Extract the (X, Y) coordinate from the center of the cell holding the provided text.  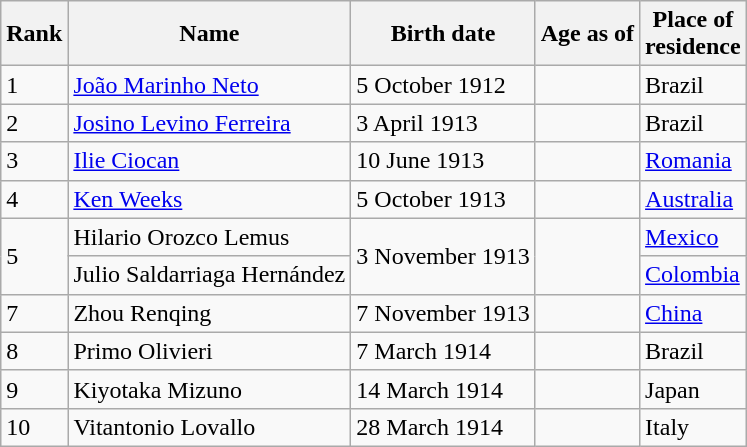
5 (34, 256)
Japan (694, 389)
Julio Saldarriaga Hernández (210, 275)
Birth date (443, 34)
Romania (694, 161)
10 (34, 427)
Italy (694, 427)
7 November 1913 (443, 313)
Primo Olivieri (210, 351)
28 March 1914 (443, 427)
3 November 1913 (443, 256)
Rank (34, 34)
Place of residence (694, 34)
Hilario Orozco Lemus (210, 237)
Ken Weeks (210, 199)
9 (34, 389)
2 (34, 123)
João Marinho Neto (210, 85)
7 March 1914 (443, 351)
Mexico (694, 237)
3 (34, 161)
Zhou Renqing (210, 313)
7 (34, 313)
Australia (694, 199)
Name (210, 34)
5 October 1912 (443, 85)
3 April 1913 (443, 123)
Age as of (587, 34)
8 (34, 351)
Josino Levino Ferreira (210, 123)
Kiyotaka Mizuno (210, 389)
Ilie Ciocan (210, 161)
14 March 1914 (443, 389)
1 (34, 85)
10 June 1913 (443, 161)
4 (34, 199)
Colombia (694, 275)
Vitantonio Lovallo (210, 427)
China (694, 313)
5 October 1913 (443, 199)
